Return (x, y) of the center of cell containing provided text 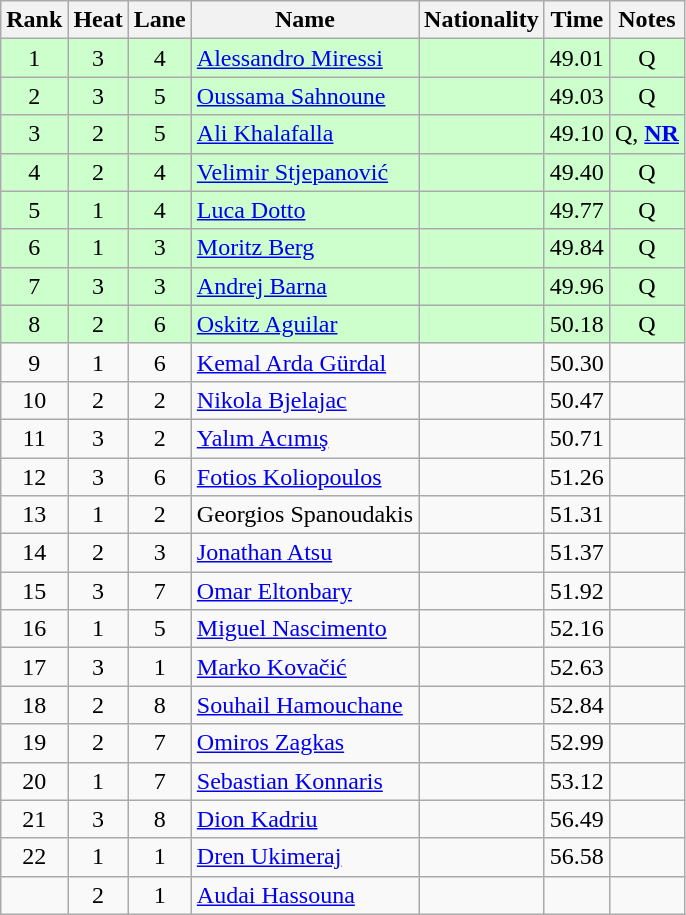
Miguel Nascimento (304, 629)
Souhail Hamouchane (304, 705)
Omiros Zagkas (304, 743)
17 (34, 667)
49.40 (576, 172)
49.84 (576, 248)
12 (34, 477)
18 (34, 705)
16 (34, 629)
Name (304, 20)
Dion Kadriu (304, 819)
19 (34, 743)
15 (34, 591)
Heat (98, 20)
9 (34, 362)
56.58 (576, 857)
52.16 (576, 629)
Oussama Sahnoune (304, 96)
49.03 (576, 96)
Nationality (482, 20)
21 (34, 819)
Yalım Acımış (304, 438)
Lane (160, 20)
52.63 (576, 667)
50.18 (576, 324)
Notes (646, 20)
13 (34, 515)
Marko Kovačić (304, 667)
Fotios Koliopoulos (304, 477)
14 (34, 553)
Rank (34, 20)
Time (576, 20)
22 (34, 857)
51.37 (576, 553)
49.77 (576, 210)
53.12 (576, 781)
Sebastian Konnaris (304, 781)
Nikola Bjelajac (304, 400)
49.10 (576, 134)
51.31 (576, 515)
20 (34, 781)
11 (34, 438)
Q, NR (646, 134)
52.84 (576, 705)
51.26 (576, 477)
49.01 (576, 58)
Velimir Stjepanović (304, 172)
Dren Ukimeraj (304, 857)
Ali Khalafalla (304, 134)
Audai Hassouna (304, 895)
Luca Dotto (304, 210)
Georgios Spanoudakis (304, 515)
50.71 (576, 438)
51.92 (576, 591)
49.96 (576, 286)
Kemal Arda Gürdal (304, 362)
Moritz Berg (304, 248)
56.49 (576, 819)
Omar Eltonbary (304, 591)
Oskitz Aguilar (304, 324)
50.47 (576, 400)
Alessandro Miressi (304, 58)
50.30 (576, 362)
Andrej Barna (304, 286)
10 (34, 400)
52.99 (576, 743)
Jonathan Atsu (304, 553)
